Search for the cell housing the specified text and yield its [X, Y] center coordinate. 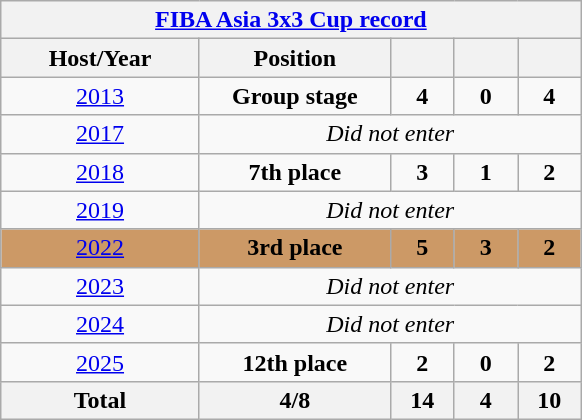
2017 [100, 134]
7th place [294, 172]
2013 [100, 96]
2024 [100, 324]
4/8 [294, 400]
3rd place [294, 248]
FIBA Asia 3x3 Cup record [291, 20]
Position [294, 58]
2025 [100, 362]
2022 [100, 248]
1 [486, 172]
Host/Year [100, 58]
14 [422, 400]
2018 [100, 172]
5 [422, 248]
10 [550, 400]
2023 [100, 286]
Group stage [294, 96]
12th place [294, 362]
2019 [100, 210]
Total [100, 400]
